Capture the cell that displays the provided text and extract its (x, y) central coordinate. 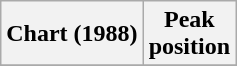
Peak position (189, 34)
Chart (1988) (72, 34)
